Identify which cell holds the provided text, then report its [x, y] central coordinate. 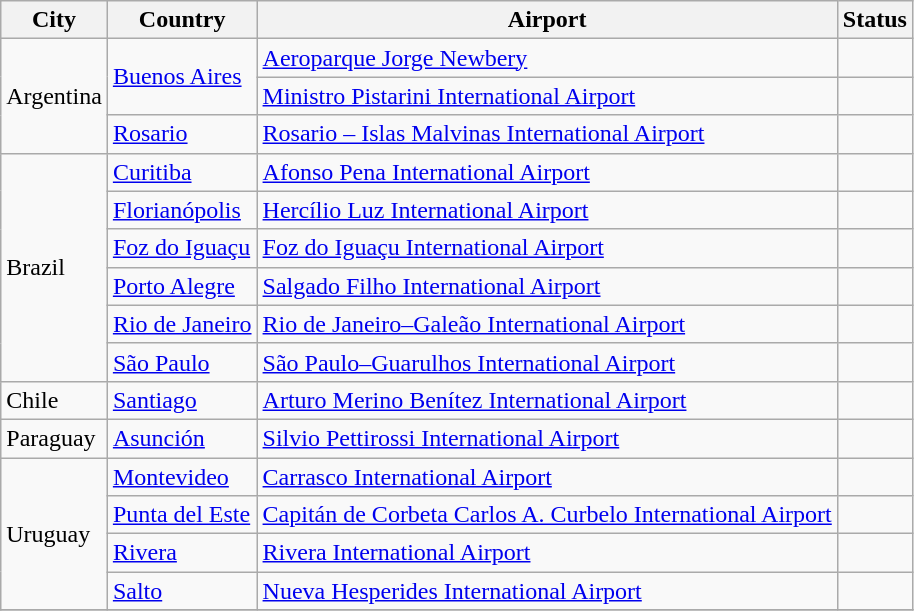
Porto Alegre [182, 286]
Capitán de Corbeta Carlos A. Curbelo International Airport [547, 515]
São Paulo [182, 362]
Salgado Filho International Airport [547, 286]
Buenos Aires [182, 77]
Foz do Iguaçu International Airport [547, 248]
Uruguay [54, 534]
Punta del Este [182, 515]
Silvio Pettirossi International Airport [547, 438]
Carrasco International Airport [547, 477]
Chile [54, 400]
City [54, 20]
Rivera [182, 553]
Santiago [182, 400]
Rio de Janeiro–Galeão International Airport [547, 324]
Paraguay [54, 438]
Nueva Hesperides International Airport [547, 591]
Arturo Merino Benítez International Airport [547, 400]
Aeroparque Jorge Newbery [547, 58]
Country [182, 20]
Status [874, 20]
Foz do Iguaçu [182, 248]
Ministro Pistarini International Airport [547, 96]
Brazil [54, 267]
Rosario – Islas Malvinas International Airport [547, 134]
Asunción [182, 438]
Rio de Janeiro [182, 324]
São Paulo–Guarulhos International Airport [547, 362]
Salto [182, 591]
Afonso Pena International Airport [547, 172]
Florianópolis [182, 210]
Hercílio Luz International Airport [547, 210]
Argentina [54, 96]
Montevideo [182, 477]
Rivera International Airport [547, 553]
Airport [547, 20]
Curitiba [182, 172]
Rosario [182, 134]
